Pinpoint the cell where the given text exists, returning its [X, Y] midpoint coordinate. 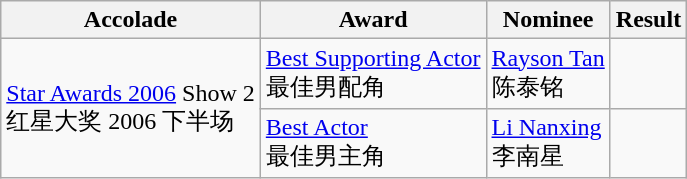
Best Supporting Actor 最佳男配角 [373, 74]
Star Awards 2006 Show 2 红星大奖 2006 下半场 [131, 108]
Best Actor 最佳男主角 [373, 143]
Accolade [131, 20]
Li Nanxing 李南星 [548, 143]
Rayson Tan 陈泰铭 [548, 74]
Nominee [548, 20]
Award [373, 20]
Result [648, 20]
